Capture the cell that displays the provided text and extract its [X, Y] central coordinate. 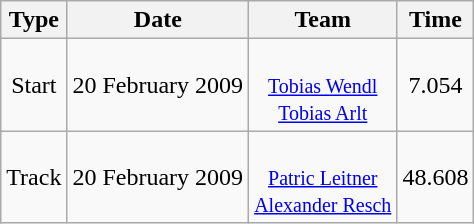
Team [323, 20]
48.608 [436, 177]
Date [158, 20]
Tobias WendlTobias Arlt [323, 85]
Start [34, 85]
Track [34, 177]
Type [34, 20]
Time [436, 20]
Patric LeitnerAlexander Resch [323, 177]
7.054 [436, 85]
